Identify which cell holds the provided text, then report its [X, Y] central coordinate. 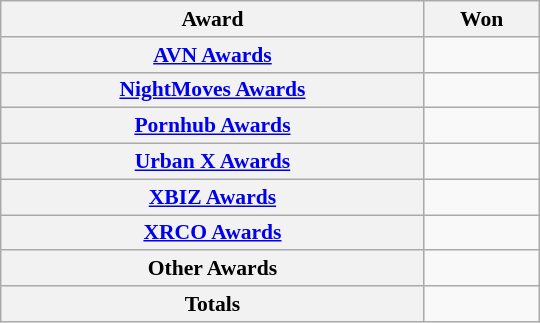
Urban X Awards [212, 162]
XRCO Awards [212, 233]
Pornhub Awards [212, 126]
Won [482, 19]
NightMoves Awards [212, 90]
Totals [212, 304]
Award [212, 19]
Other Awards [212, 269]
AVN Awards [212, 55]
XBIZ Awards [212, 197]
